Capture the cell that displays the provided text and extract its (x, y) central coordinate. 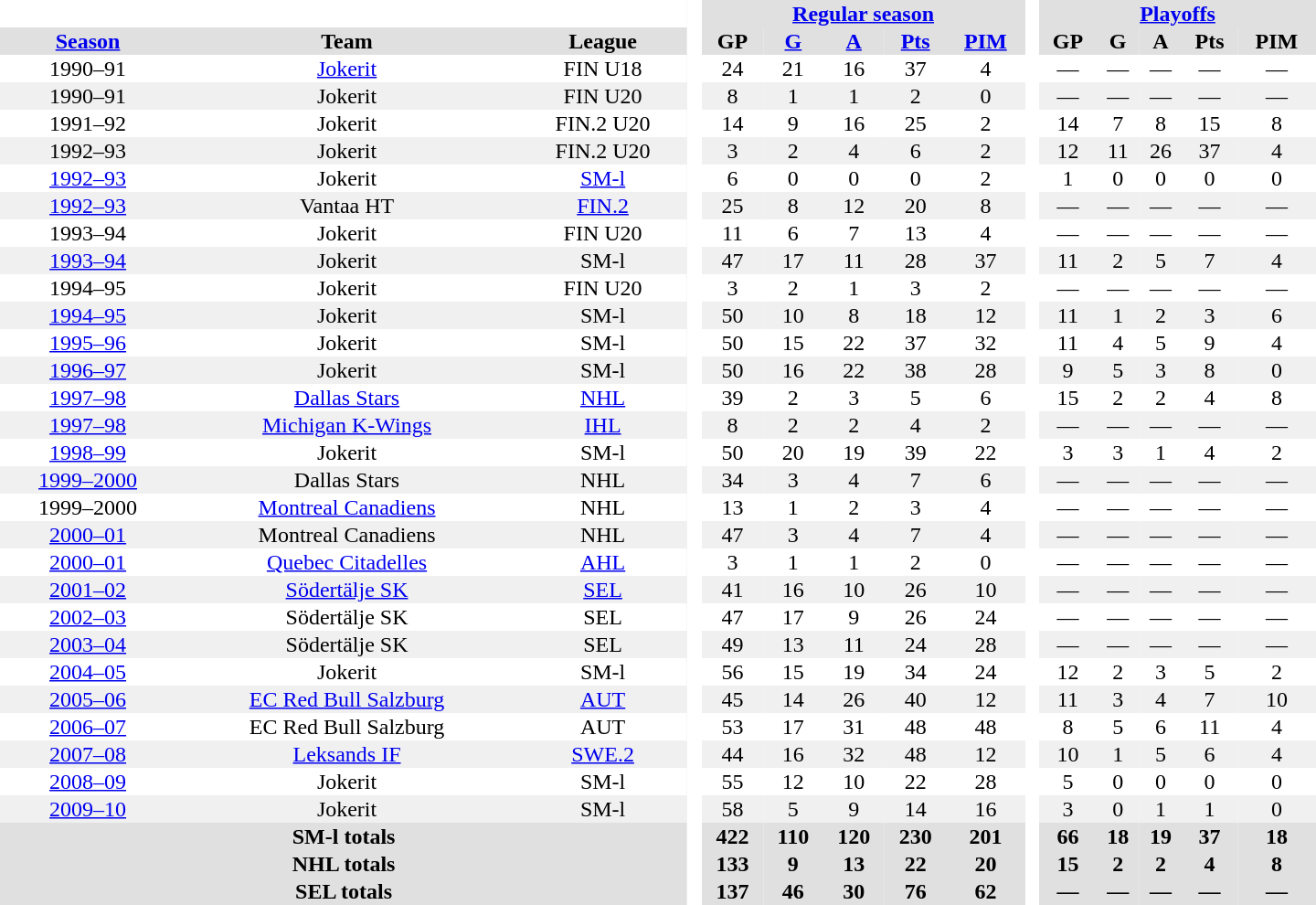
120 (854, 836)
2005–06 (88, 699)
AHL (603, 562)
FIN U18 (603, 69)
2008–09 (88, 782)
2009–10 (88, 809)
76 (916, 891)
SEL totals (344, 891)
66 (1067, 836)
422 (733, 836)
Leksands IF (347, 754)
49 (733, 644)
Michigan K-Wings (347, 425)
SM-l totals (344, 836)
2004–05 (88, 672)
44 (733, 754)
1995–96 (88, 343)
21 (793, 69)
SWE.2 (603, 754)
41 (733, 590)
Season (88, 41)
1996–97 (88, 370)
2006–07 (88, 727)
1991–92 (88, 123)
38 (916, 370)
Vantaa HT (347, 206)
2007–08 (88, 754)
2002–03 (88, 617)
Team (347, 41)
FIN.2 (603, 206)
Quebec Citadelles (347, 562)
2001–02 (88, 590)
2003–04 (88, 644)
201 (985, 836)
Regular season (864, 14)
1998–99 (88, 452)
Playoffs (1177, 14)
League (603, 41)
230 (916, 836)
137 (733, 891)
110 (793, 836)
31 (854, 727)
IHL (603, 425)
40 (916, 699)
30 (854, 891)
55 (733, 782)
133 (733, 864)
62 (985, 891)
46 (793, 891)
NHL totals (344, 864)
53 (733, 727)
58 (733, 809)
56 (733, 672)
45 (733, 699)
